Scan for the cell matching the given text and deliver its [x, y] coordinate at center. 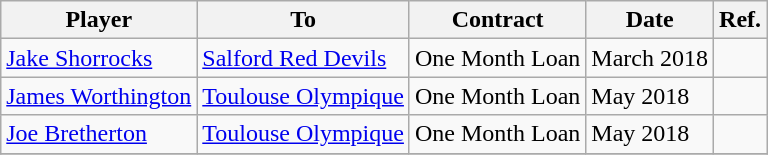
Contract [497, 20]
Ref. [740, 20]
To [304, 20]
Player [99, 20]
Jake Shorrocks [99, 58]
March 2018 [650, 58]
James Worthington [99, 96]
Salford Red Devils [304, 58]
Date [650, 20]
Joe Bretherton [99, 134]
